Search for the cell housing the specified text and yield its [x, y] center coordinate. 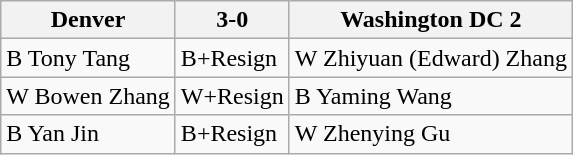
W Bowen Zhang [88, 96]
B Yan Jin [88, 134]
W Zhenying Gu [430, 134]
Denver [88, 20]
B Yaming Wang [430, 96]
Washington DC 2 [430, 20]
B Tony Tang [88, 58]
W Zhiyuan (Edward) Zhang [430, 58]
3-0 [232, 20]
W+Resign [232, 96]
